Capture the cell that displays the provided text and extract its (X, Y) central coordinate. 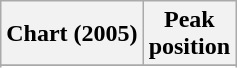
Chart (2005) (72, 34)
Peakposition (189, 34)
